Return (X, Y) of the center of cell containing provided text 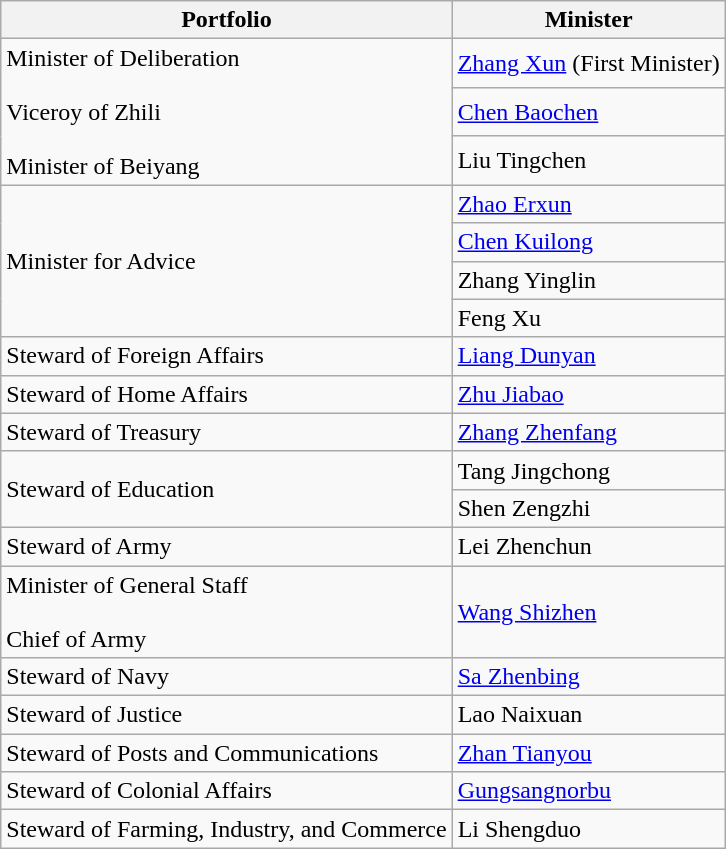
Shen Zengzhi (588, 508)
Steward of Foreign Affairs (226, 356)
Portfolio (226, 20)
Gungsangnorbu (588, 791)
Steward of Navy (226, 677)
Zhang Zhenfang (588, 432)
Wang Shizhen (588, 612)
Chen Baochen (588, 112)
Steward of Farming, Industry, and Commerce (226, 829)
Minister of DeliberationViceroy of ZhiliMinister of Beiyang (226, 112)
Steward of Education (226, 489)
Minister (588, 20)
Steward of Army (226, 546)
Minister of General StaffChief of Army (226, 612)
Steward of Colonial Affairs (226, 791)
Li Shengduo (588, 829)
Sa Zhenbing (588, 677)
Zhu Jiabao (588, 394)
Lei Zhenchun (588, 546)
Lao Naixuan (588, 715)
Zhao Erxun (588, 204)
Minister for Advice (226, 261)
Steward of Treasury (226, 432)
Tang Jingchong (588, 470)
Zhang Yinglin (588, 280)
Chen Kuilong (588, 242)
Feng Xu (588, 318)
Steward of Justice (226, 715)
Zhan Tianyou (588, 753)
Zhang Xun (First Minister) (588, 64)
Liang Dunyan (588, 356)
Steward of Posts and Communications (226, 753)
Liu Tingchen (588, 160)
Steward of Home Affairs (226, 394)
